For the text-containing cell, return its midpoint in (X, Y) coordinate format. 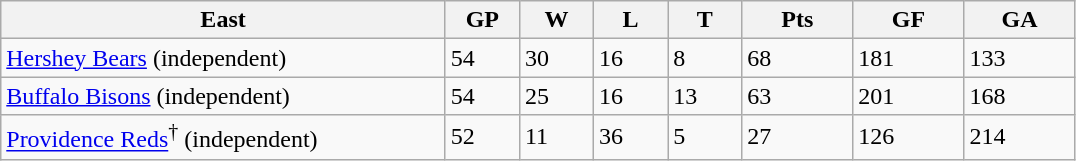
52 (482, 138)
Providence Reds† (independent) (224, 138)
181 (908, 58)
T (705, 20)
201 (908, 96)
W (556, 20)
GP (482, 20)
13 (705, 96)
11 (556, 138)
27 (798, 138)
214 (1020, 138)
133 (1020, 58)
68 (798, 58)
63 (798, 96)
Buffalo Bisons (independent) (224, 96)
Hershey Bears (independent) (224, 58)
Pts (798, 20)
L (631, 20)
126 (908, 138)
GF (908, 20)
East (224, 20)
30 (556, 58)
5 (705, 138)
168 (1020, 96)
GA (1020, 20)
8 (705, 58)
36 (631, 138)
25 (556, 96)
